Search for the cell housing the specified text and yield its [X, Y] center coordinate. 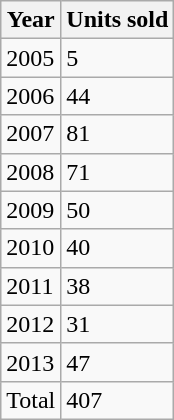
2006 [31, 96]
2005 [31, 58]
2007 [31, 134]
2010 [31, 248]
2008 [31, 172]
44 [118, 96]
50 [118, 210]
2011 [31, 286]
40 [118, 248]
2013 [31, 362]
71 [118, 172]
Year [31, 20]
5 [118, 58]
31 [118, 324]
Units sold [118, 20]
2009 [31, 210]
Total [31, 400]
81 [118, 134]
38 [118, 286]
47 [118, 362]
2012 [31, 324]
407 [118, 400]
